Capture the cell that displays the provided text and extract its [x, y] central coordinate. 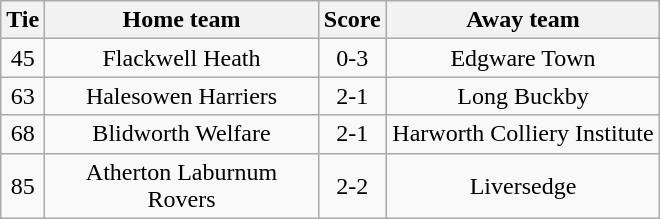
0-3 [352, 58]
Liversedge [523, 186]
Tie [23, 20]
Halesowen Harriers [182, 96]
45 [23, 58]
Atherton Laburnum Rovers [182, 186]
Long Buckby [523, 96]
Flackwell Heath [182, 58]
Home team [182, 20]
85 [23, 186]
Harworth Colliery Institute [523, 134]
Blidworth Welfare [182, 134]
2-2 [352, 186]
63 [23, 96]
Score [352, 20]
68 [23, 134]
Away team [523, 20]
Edgware Town [523, 58]
